Pinpoint the cell where the given text exists, returning its (x, y) midpoint coordinate. 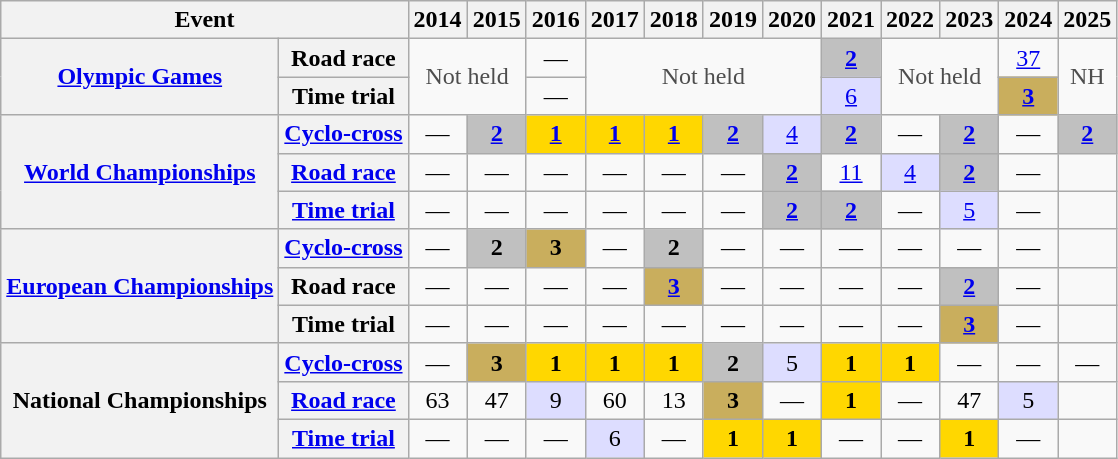
Event (204, 20)
2022 (910, 20)
2016 (556, 20)
37 (1028, 58)
2019 (732, 20)
NH (1088, 77)
9 (556, 400)
2015 (496, 20)
63 (438, 400)
Olympic Games (140, 77)
2021 (852, 20)
World Championships (140, 172)
11 (852, 172)
2024 (1028, 20)
2023 (970, 20)
National Championships (140, 400)
2025 (1088, 20)
2017 (614, 20)
2020 (792, 20)
2014 (438, 20)
2018 (674, 20)
60 (614, 400)
European Championships (140, 286)
13 (674, 400)
